Pinpoint the cell where the given text exists, returning its [X, Y] midpoint coordinate. 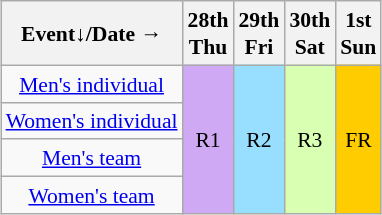
1stSun [358, 33]
R1 [208, 139]
Women's team [92, 194]
29thFri [258, 33]
Men's team [92, 158]
R3 [310, 139]
Event↓/Date → [92, 33]
Men's individual [92, 84]
FR [358, 139]
R2 [258, 139]
Women's individual [92, 120]
30thSat [310, 33]
28thThu [208, 33]
